Detect which cell encompasses the target text, then output its (x, y) center coordinate. 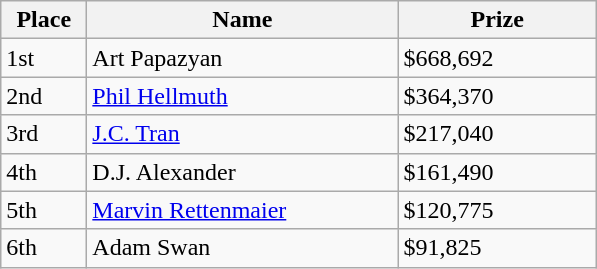
5th (44, 210)
Adam Swan (242, 248)
4th (44, 172)
6th (44, 248)
Name (242, 20)
J.C. Tran (242, 134)
Prize (498, 20)
Phil Hellmuth (242, 96)
2nd (44, 96)
3rd (44, 134)
Place (44, 20)
$161,490 (498, 172)
D.J. Alexander (242, 172)
$120,775 (498, 210)
Art Papazyan (242, 58)
$364,370 (498, 96)
$668,692 (498, 58)
1st (44, 58)
$217,040 (498, 134)
Marvin Rettenmaier (242, 210)
$91,825 (498, 248)
